Detect which cell encompasses the target text, then output its [X, Y] center coordinate. 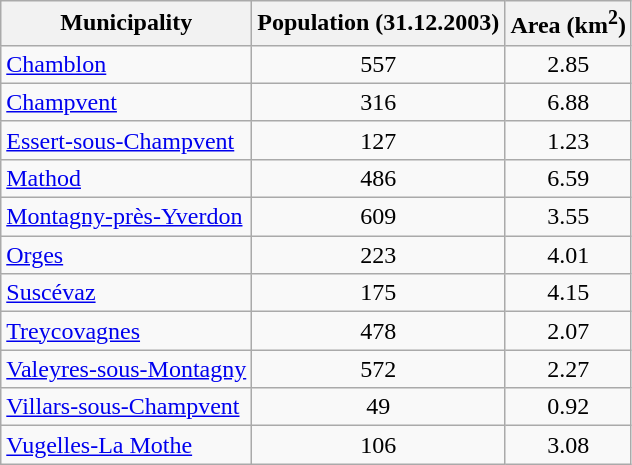
486 [378, 178]
Villars-sous-Champvent [126, 407]
Vugelles-La Mothe [126, 445]
Population (31.12.2003) [378, 24]
2.85 [568, 64]
316 [378, 102]
223 [378, 255]
Montagny-près-Yverdon [126, 217]
Orges [126, 255]
6.88 [568, 102]
106 [378, 445]
127 [378, 140]
Essert-sous-Champvent [126, 140]
609 [378, 217]
Treycovagnes [126, 331]
Champvent [126, 102]
Mathod [126, 178]
49 [378, 407]
3.08 [568, 445]
175 [378, 293]
3.55 [568, 217]
572 [378, 369]
Chamblon [126, 64]
Valeyres-sous-Montagny [126, 369]
478 [378, 331]
Municipality [126, 24]
4.01 [568, 255]
0.92 [568, 407]
4.15 [568, 293]
2.27 [568, 369]
Area (km2) [568, 24]
Suscévaz [126, 293]
557 [378, 64]
2.07 [568, 331]
1.23 [568, 140]
6.59 [568, 178]
